Extract the (X, Y) coordinate from the center of the cell holding the provided text.  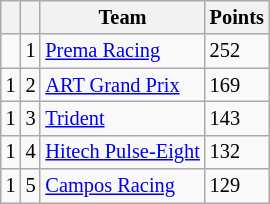
2 (31, 85)
Points (237, 17)
3 (31, 118)
129 (237, 186)
ART Grand Prix (122, 85)
4 (31, 152)
5 (31, 186)
143 (237, 118)
252 (237, 51)
169 (237, 85)
Campos Racing (122, 186)
Hitech Pulse-Eight (122, 152)
Team (122, 17)
Prema Racing (122, 51)
Trident (122, 118)
132 (237, 152)
